Scan for the cell matching the given text and deliver its (x, y) coordinate at center. 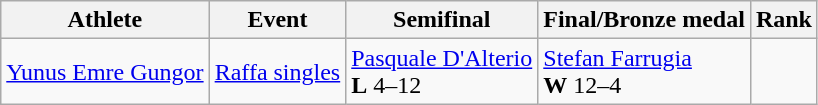
Stefan Farrugia W 12–4 (644, 72)
Yunus Emre Gungor (105, 72)
Rank (784, 20)
Pasquale D'Alterio L 4–12 (442, 72)
Semifinal (442, 20)
Raffa singles (278, 72)
Athlete (105, 20)
Event (278, 20)
Final/Bronze medal (644, 20)
